Pinpoint the cell where the given text exists, returning its [x, y] midpoint coordinate. 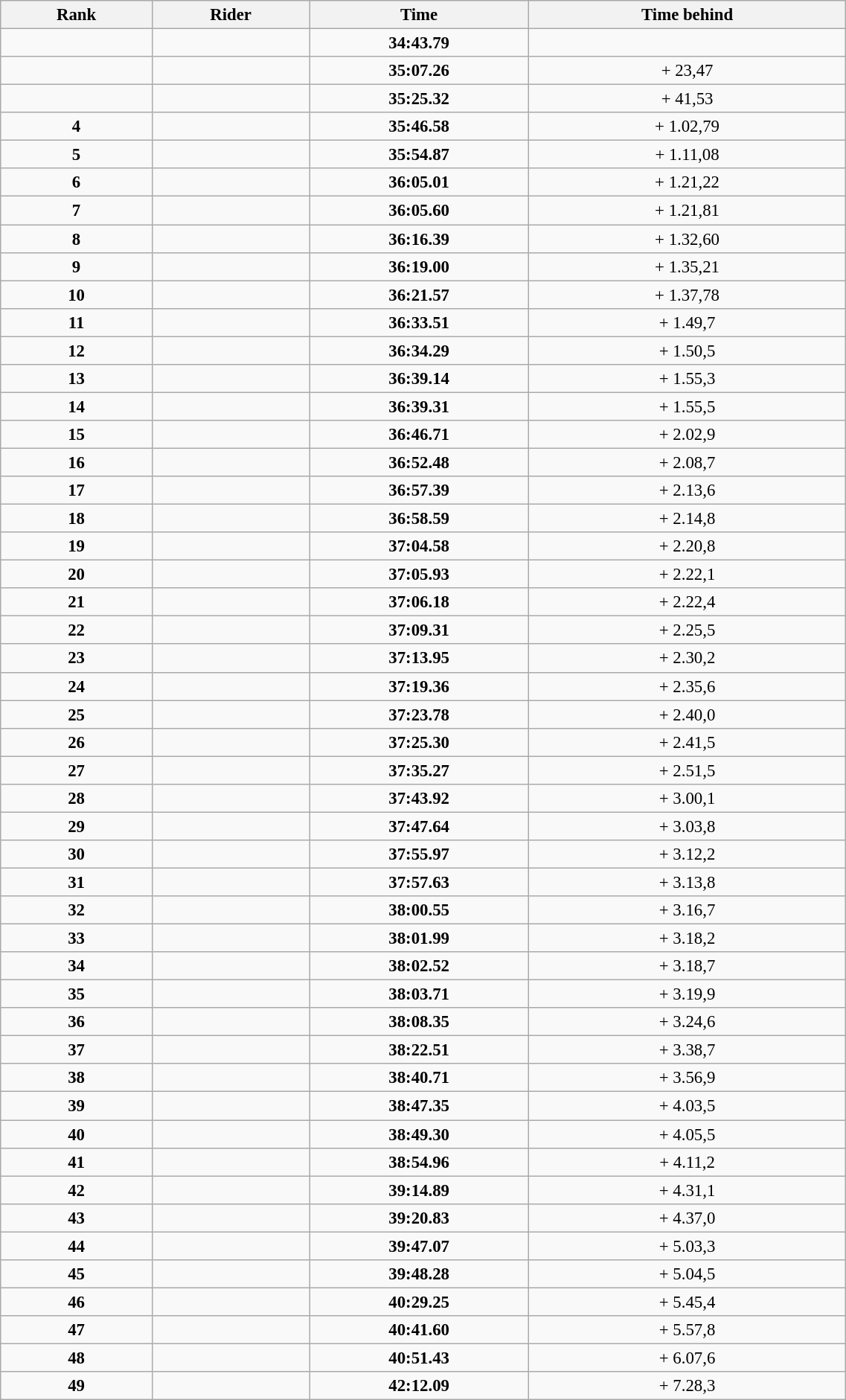
+ 2.22,1 [688, 575]
43 [77, 1218]
+ 6.07,6 [688, 1358]
+ 4.37,0 [688, 1218]
34:43.79 [419, 43]
38:00.55 [419, 910]
40 [77, 1134]
+ 2.20,8 [688, 546]
37:23.78 [419, 715]
+ 2.30,2 [688, 659]
17 [77, 490]
+ 1.11,08 [688, 155]
44 [77, 1246]
13 [77, 379]
+ 1.50,5 [688, 351]
7 [77, 211]
36:05.01 [419, 182]
+ 5.03,3 [688, 1246]
37:06.18 [419, 602]
36:57.39 [419, 490]
33 [77, 939]
+ 4.03,5 [688, 1106]
35:07.26 [419, 71]
37:13.95 [419, 659]
+ 1.02,79 [688, 127]
39 [77, 1106]
10 [77, 295]
+ 3.03,8 [688, 826]
40:41.60 [419, 1330]
36:21.57 [419, 295]
30 [77, 854]
28 [77, 799]
+ 1.37,78 [688, 295]
35 [77, 994]
+ 1.49,7 [688, 322]
+ 23,47 [688, 71]
21 [77, 602]
38:22.51 [419, 1050]
+ 1.32,60 [688, 239]
9 [77, 266]
39:48.28 [419, 1274]
Time behind [688, 15]
34 [77, 966]
+ 41,53 [688, 99]
38:03.71 [419, 994]
27 [77, 770]
37:35.27 [419, 770]
+ 4.31,1 [688, 1190]
6 [77, 182]
40:29.25 [419, 1302]
14 [77, 406]
36:16.39 [419, 239]
47 [77, 1330]
37:05.93 [419, 575]
Rank [77, 15]
+ 3.38,7 [688, 1050]
11 [77, 322]
38:49.30 [419, 1134]
48 [77, 1358]
49 [77, 1386]
37:55.97 [419, 854]
36:19.00 [419, 266]
+ 1.21,81 [688, 211]
37:47.64 [419, 826]
4 [77, 127]
19 [77, 546]
+ 5.04,5 [688, 1274]
+ 2.51,5 [688, 770]
Rider [231, 15]
+ 2.41,5 [688, 742]
39:20.83 [419, 1218]
+ 2.40,0 [688, 715]
+ 4.11,2 [688, 1162]
36:39.14 [419, 379]
+ 1.35,21 [688, 266]
39:47.07 [419, 1246]
+ 2.13,6 [688, 490]
35:54.87 [419, 155]
+ 5.57,8 [688, 1330]
15 [77, 435]
Time [419, 15]
+ 4.05,5 [688, 1134]
46 [77, 1302]
26 [77, 742]
38:54.96 [419, 1162]
35:46.58 [419, 127]
5 [77, 155]
35:25.32 [419, 99]
+ 3.16,7 [688, 910]
+ 7.28,3 [688, 1386]
+ 3.18,7 [688, 966]
37:04.58 [419, 546]
20 [77, 575]
+ 3.56,9 [688, 1078]
31 [77, 882]
12 [77, 351]
8 [77, 239]
32 [77, 910]
39:14.89 [419, 1190]
38:02.52 [419, 966]
+ 1.55,5 [688, 406]
38 [77, 1078]
16 [77, 462]
+ 3.00,1 [688, 799]
+ 2.14,8 [688, 519]
+ 2.35,6 [688, 686]
+ 2.25,5 [688, 630]
36:52.48 [419, 462]
38:40.71 [419, 1078]
+ 3.19,9 [688, 994]
23 [77, 659]
25 [77, 715]
36:58.59 [419, 519]
+ 2.02,9 [688, 435]
42:12.09 [419, 1386]
36:33.51 [419, 322]
41 [77, 1162]
37:19.36 [419, 686]
38:47.35 [419, 1106]
37:57.63 [419, 882]
36 [77, 1022]
29 [77, 826]
+ 2.22,4 [688, 602]
36:46.71 [419, 435]
37 [77, 1050]
40:51.43 [419, 1358]
+ 5.45,4 [688, 1302]
24 [77, 686]
36:39.31 [419, 406]
37:25.30 [419, 742]
22 [77, 630]
36:05.60 [419, 211]
+ 1.21,22 [688, 182]
+ 3.18,2 [688, 939]
37:43.92 [419, 799]
+ 3.13,8 [688, 882]
42 [77, 1190]
+ 1.55,3 [688, 379]
37:09.31 [419, 630]
45 [77, 1274]
18 [77, 519]
+ 3.12,2 [688, 854]
38:08.35 [419, 1022]
38:01.99 [419, 939]
36:34.29 [419, 351]
+ 3.24,6 [688, 1022]
+ 2.08,7 [688, 462]
